Scan for the cell matching the given text and deliver its (X, Y) coordinate at center. 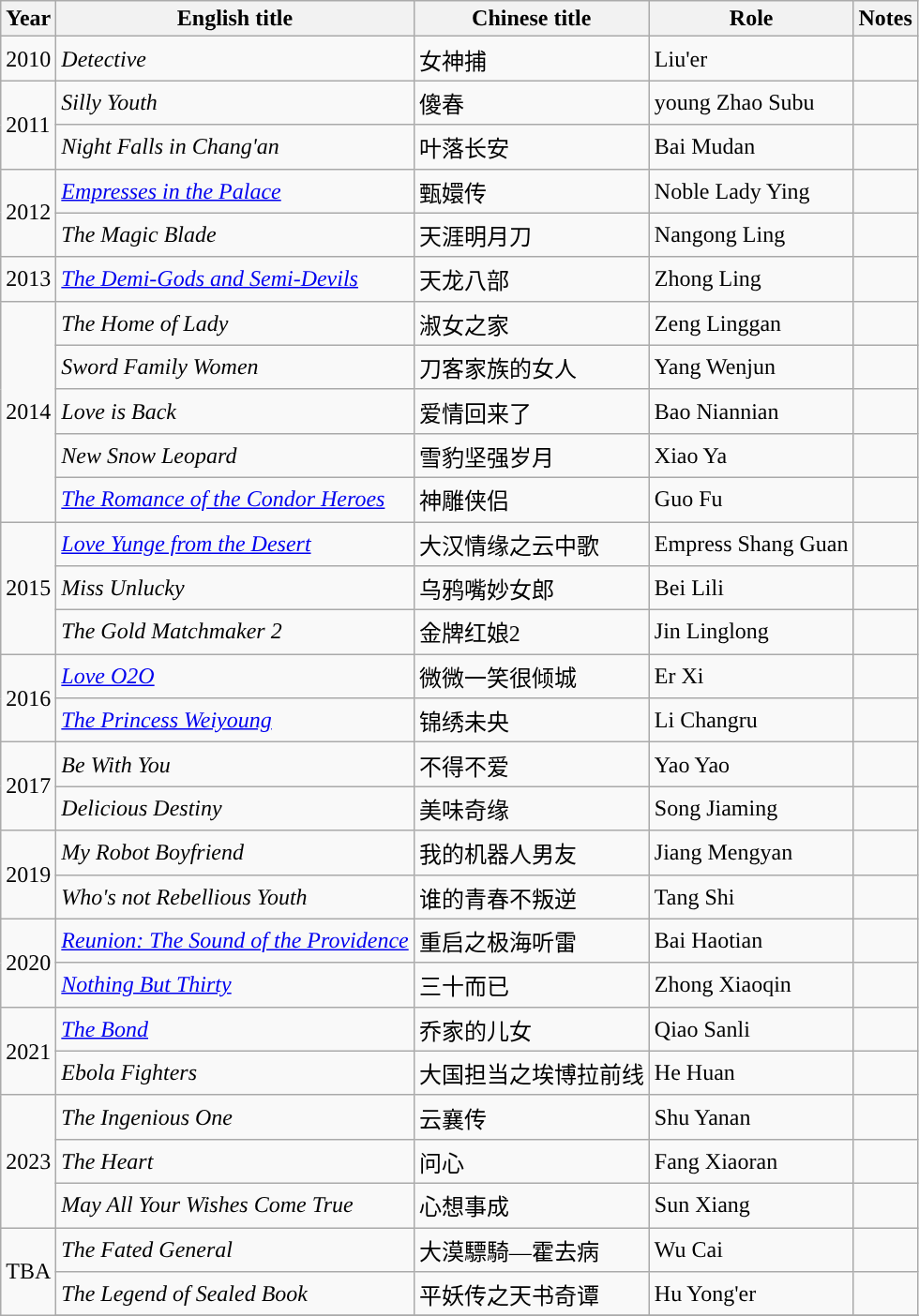
New Snow Leopard (234, 456)
金牌红娘2 (531, 632)
乔家的儿女 (531, 1029)
锦绣未央 (531, 720)
Shu Yanan (751, 1117)
神雕侠侣 (531, 499)
Silly Youth (234, 103)
Empress Shang Guan (751, 544)
Role (751, 19)
刀客家族的女人 (531, 367)
The Legend of Sealed Book (234, 1294)
The Heart (234, 1160)
Tang Shi (751, 896)
The Romance of the Condor Heroes (234, 499)
My Robot Boyfriend (234, 853)
2011 (28, 125)
不得不爱 (531, 765)
大国担当之埃博拉前线 (531, 1072)
Nothing But Thirty (234, 984)
Li Changru (751, 720)
甄嬛传 (531, 191)
TBA (28, 1272)
天龙八部 (531, 279)
Love O2O (234, 677)
Bei Lili (751, 589)
Who's not Rebellious Youth (234, 896)
傻春 (531, 103)
2013 (28, 279)
2016 (28, 698)
2012 (28, 213)
young Zhao Subu (751, 103)
Chinese title (531, 19)
2017 (28, 786)
Wu Cai (751, 1250)
Yang Wenjun (751, 367)
三十而已 (531, 984)
云襄传 (531, 1117)
重启之极海听雷 (531, 941)
Fang Xiaoran (751, 1160)
Yao Yao (751, 765)
Zhong Xiaoqin (751, 984)
Guo Fu (751, 499)
The Home of Lady (234, 322)
淑女之家 (531, 322)
Bao Niannian (751, 411)
叶落长安 (531, 146)
天涯明月刀 (531, 234)
Delicious Destiny (234, 808)
English title (234, 19)
The Bond (234, 1029)
平妖传之天书奇谭 (531, 1294)
谁的青春不叛逆 (531, 896)
Zhong Ling (751, 279)
Hu Yong'er (751, 1294)
大汉情缘之云中歌 (531, 544)
Empresses in the Palace (234, 191)
爱情回来了 (531, 411)
Notes (885, 19)
2014 (28, 411)
乌鸦嘴妙女郎 (531, 589)
Bai Mudan (751, 146)
Jin Linglong (751, 632)
Detective (234, 58)
Zeng Linggan (751, 322)
The Fated General (234, 1250)
2023 (28, 1160)
女神捕 (531, 58)
The Magic Blade (234, 234)
Xiao Ya (751, 456)
May All Your Wishes Come True (234, 1205)
Love is Back (234, 411)
Noble Lady Ying (751, 191)
Nangong Ling (751, 234)
Miss Unlucky (234, 589)
The Demi-Gods and Semi-Devils (234, 279)
心想事成 (531, 1205)
大漠驃騎—霍去病 (531, 1250)
Year (28, 19)
美味奇缘 (531, 808)
The Princess Weiyoung (234, 720)
He Huan (751, 1072)
微微一笑很倾城 (531, 677)
Be With You (234, 765)
The Ingenious One (234, 1117)
雪豹坚强岁月 (531, 456)
Love Yunge from the Desert (234, 544)
The Gold Matchmaker 2 (234, 632)
Ebola Fighters (234, 1072)
Er Xi (751, 677)
Song Jiaming (751, 808)
Liu'er (751, 58)
2019 (28, 875)
我的机器人男友 (531, 853)
2015 (28, 587)
Sun Xiang (751, 1205)
Reunion: The Sound of the Providence (234, 941)
Bai Haotian (751, 941)
2021 (28, 1051)
Qiao Sanli (751, 1029)
Jiang Mengyan (751, 853)
Night Falls in Chang'an (234, 146)
2020 (28, 963)
2010 (28, 58)
问心 (531, 1160)
Sword Family Women (234, 367)
